From the cell containing the given text, extract its center point as (X, Y) coordinate. 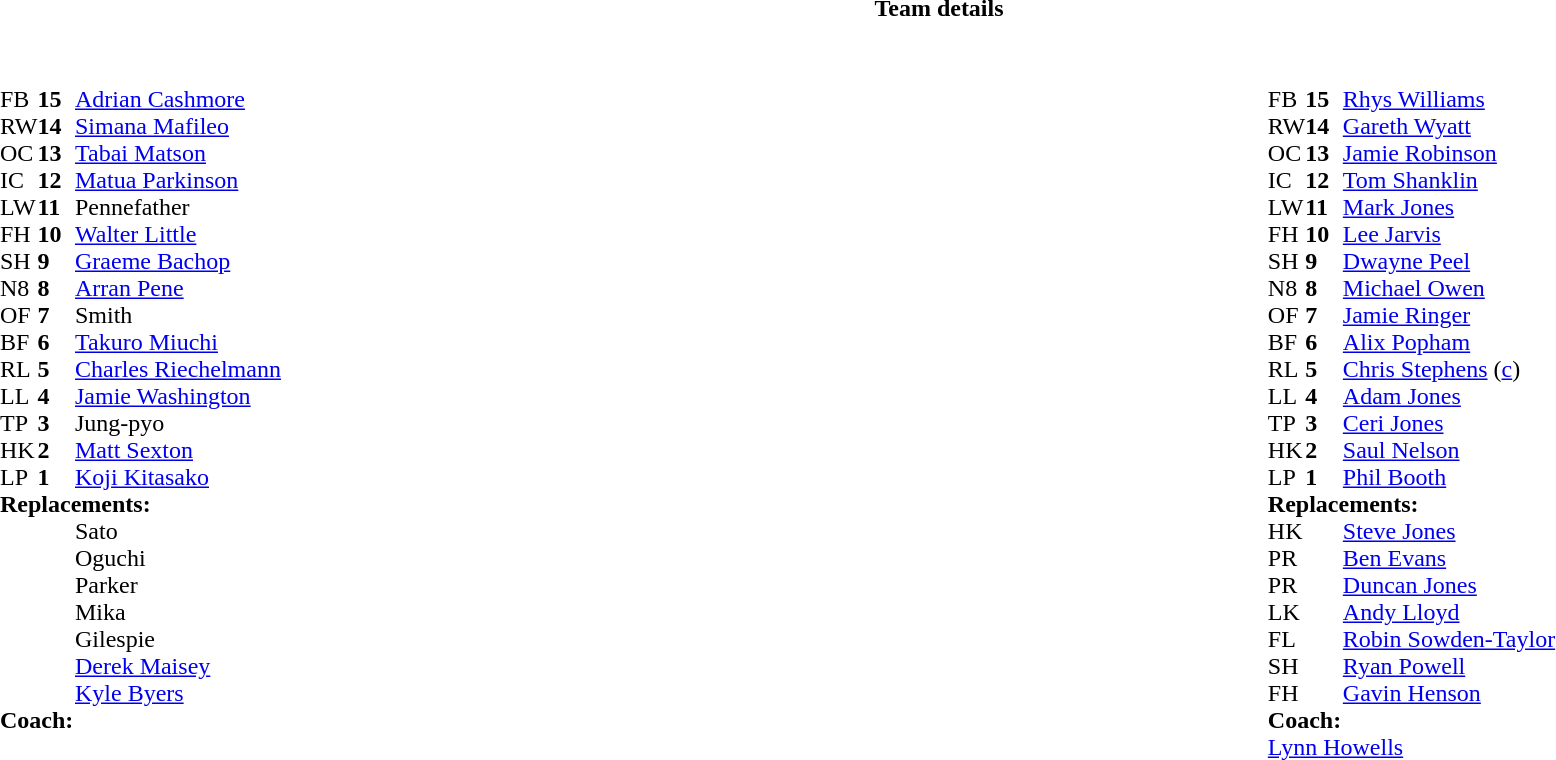
Sato (178, 532)
Adrian Cashmore (178, 100)
Andy Lloyd (1449, 612)
Simana Mafileo (178, 126)
Steve Jones (1449, 532)
Jamie Robinson (1449, 154)
Michael Owen (1449, 288)
Jamie Washington (178, 396)
Ben Evans (1449, 558)
Arran Pene (178, 288)
Gilespie (178, 640)
Gareth Wyatt (1449, 126)
Mika (178, 612)
Robin Sowden-Taylor (1449, 640)
Lee Jarvis (1449, 234)
Jung-pyo (178, 424)
Rhys Williams (1449, 100)
Graeme Bachop (178, 262)
Chris Stephens (c) (1449, 370)
Saul Nelson (1449, 450)
Matt Sexton (178, 450)
Phil Booth (1449, 478)
Derek Maisey (178, 666)
Ryan Powell (1449, 666)
Tom Shanklin (1449, 180)
Adam Jones (1449, 396)
Parker (178, 586)
Mark Jones (1449, 208)
Walter Little (178, 234)
Gavin Henson (1449, 694)
Tabai Matson (178, 154)
Jamie Ringer (1449, 316)
Koji Kitasako (178, 478)
Dwayne Peel (1449, 262)
Oguchi (178, 558)
Duncan Jones (1449, 586)
Alix Popham (1449, 342)
LK (1287, 612)
FL (1287, 640)
Pennefather (178, 208)
Ceri Jones (1449, 424)
Smith (178, 316)
Takuro Miuchi (178, 342)
Matua Parkinson (178, 180)
Kyle Byers (178, 694)
Charles Riechelmann (178, 370)
